Provide the [X, Y] coordinate of the cell's center where the given text is located.  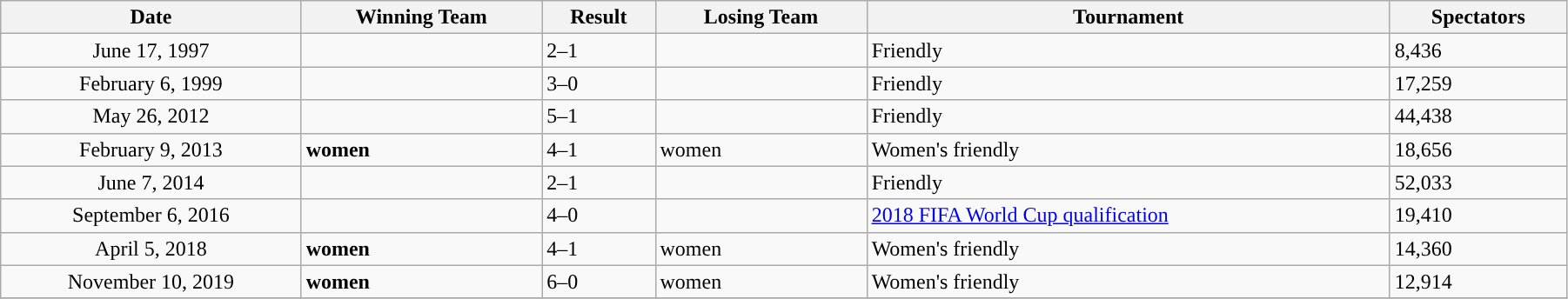
February 6, 1999 [151, 83]
12,914 [1478, 282]
19,410 [1478, 216]
4–0 [599, 216]
2018 FIFA World Cup qualification [1128, 216]
44,438 [1478, 116]
April 5, 2018 [151, 249]
Winning Team [421, 17]
6–0 [599, 282]
17,259 [1478, 83]
8,436 [1478, 50]
18,656 [1478, 149]
May 26, 2012 [151, 116]
Spectators [1478, 17]
14,360 [1478, 249]
Losing Team [761, 17]
52,033 [1478, 183]
Date [151, 17]
September 6, 2016 [151, 216]
Tournament [1128, 17]
June 7, 2014 [151, 183]
5–1 [599, 116]
February 9, 2013 [151, 149]
June 17, 1997 [151, 50]
Result [599, 17]
3–0 [599, 83]
November 10, 2019 [151, 282]
